For the text-containing cell, return its midpoint in (x, y) coordinate format. 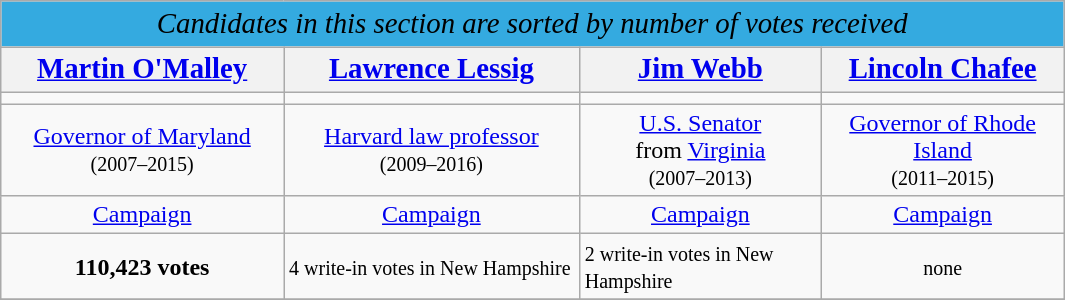
U.S. Senatorfrom Virginia(2007–2013) (700, 150)
Harvard law professor(2009–2016) (432, 150)
4 write-in votes in New Hampshire (432, 266)
Jim Webb (700, 70)
110,423 votes (142, 266)
Lincoln Chafee (942, 70)
Governor of Rhode Island(2011–2015) (942, 150)
Lawrence Lessig (432, 70)
Martin O'Malley (142, 70)
2 write-in votes in New Hampshire (700, 266)
Candidates in this section are sorted by number of votes received (532, 24)
Governor of Maryland(2007–2015) (142, 150)
none (942, 266)
